Determine the [X, Y] coordinate at the center of the cell enclosing the given text.  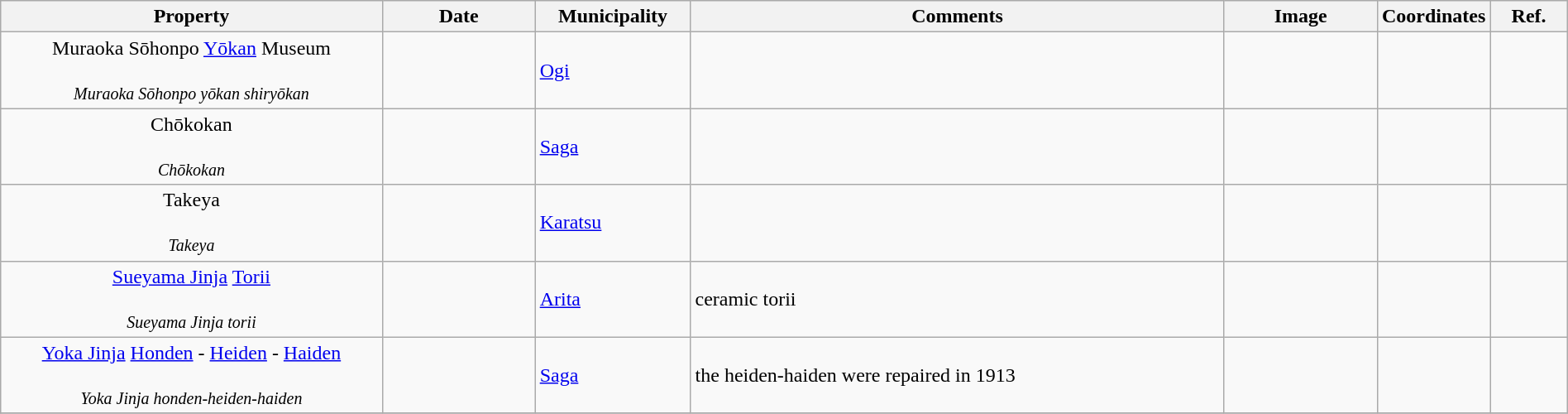
ChōkokanChōkokan [192, 147]
Sueyama Jinja ToriiSueyama Jinja torii [192, 299]
Ref. [1528, 17]
Arita [613, 299]
ceramic torii [958, 299]
Karatsu [613, 223]
Ogi [613, 70]
Yoka Jinja Honden - Heiden - HaidenYoka Jinja honden-heiden-haiden [192, 375]
Municipality [613, 17]
TakeyaTakeya [192, 223]
Date [458, 17]
Muraoka Sōhonpo Yōkan MuseumMuraoka Sōhonpo yōkan shiryōkan [192, 70]
Coordinates [1433, 17]
Comments [958, 17]
the heiden-haiden were repaired in 1913 [958, 375]
Image [1301, 17]
Property [192, 17]
